Return the (X, Y) coordinate for the center point of the cell that contains the specified text.  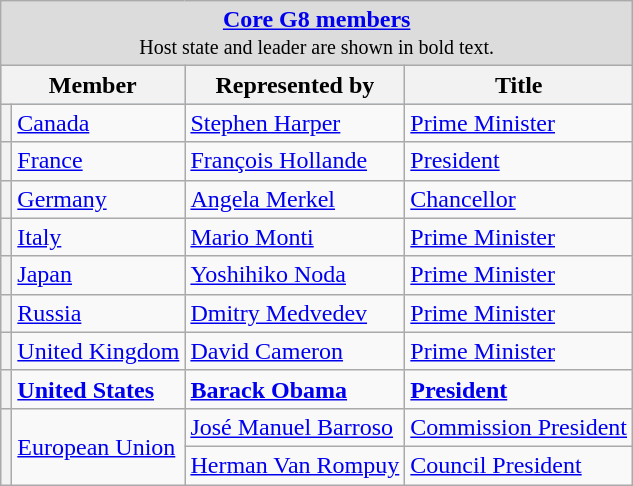
Chancellor (519, 199)
European Union (98, 446)
United States (98, 389)
Commission President (519, 427)
David Cameron (295, 351)
Germany (98, 199)
Core G8 membersHost state and leader are shown in bold text. (317, 34)
Dmitry Medvedev (295, 313)
Council President (519, 465)
José Manuel Barroso (295, 427)
Angela Merkel (295, 199)
Title (519, 85)
Represented by (295, 85)
Canada (98, 123)
Barack Obama (295, 389)
Yoshihiko Noda (295, 275)
Italy (98, 237)
François Hollande (295, 161)
Russia (98, 313)
United Kingdom (98, 351)
Herman Van Rompuy (295, 465)
Mario Monti (295, 237)
Stephen Harper (295, 123)
Japan (98, 275)
Member (93, 85)
France (98, 161)
